Search for the cell housing the specified text and yield its (x, y) center coordinate. 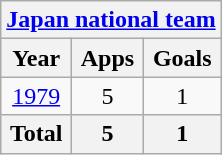
Japan national team (111, 20)
1979 (36, 96)
Year (36, 58)
Goals (182, 58)
Total (36, 134)
Apps (108, 58)
